Identify which cell holds the provided text, then report its [X, Y] central coordinate. 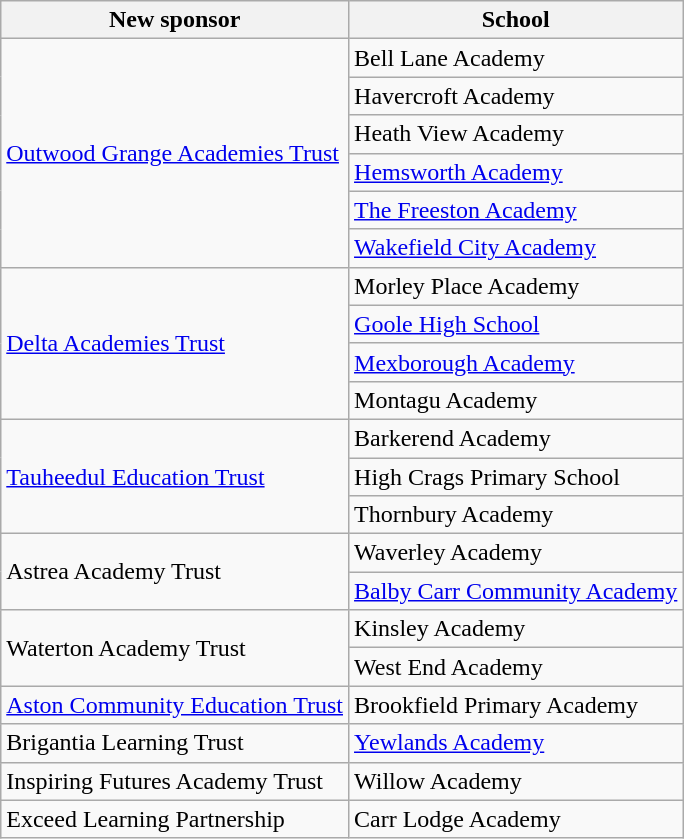
Carr Lodge Academy [516, 819]
High Crags Primary School [516, 477]
School [516, 20]
Yewlands Academy [516, 743]
Bell Lane Academy [516, 58]
Hemsworth Academy [516, 172]
Exceed Learning Partnership [175, 819]
Montagu Academy [516, 400]
Wakefield City Academy [516, 248]
Mexborough Academy [516, 362]
New sponsor [175, 20]
Kinsley Academy [516, 629]
Heath View Academy [516, 134]
The Freeston Academy [516, 210]
Inspiring Futures Academy Trust [175, 781]
Aston Community Education Trust [175, 705]
West End Academy [516, 667]
Outwood Grange Academies Trust [175, 153]
Balby Carr Community Academy [516, 591]
Brookfield Primary Academy [516, 705]
Astrea Academy Trust [175, 572]
Brigantia Learning Trust [175, 743]
Tauheedul Education Trust [175, 476]
Waterton Academy Trust [175, 648]
Morley Place Academy [516, 286]
Goole High School [516, 324]
Barkerend Academy [516, 438]
Willow Academy [516, 781]
Waverley Academy [516, 553]
Thornbury Academy [516, 515]
Havercroft Academy [516, 96]
Delta Academies Trust [175, 343]
